Provide the (x, y) coordinate of the cell's center where the given text is located.  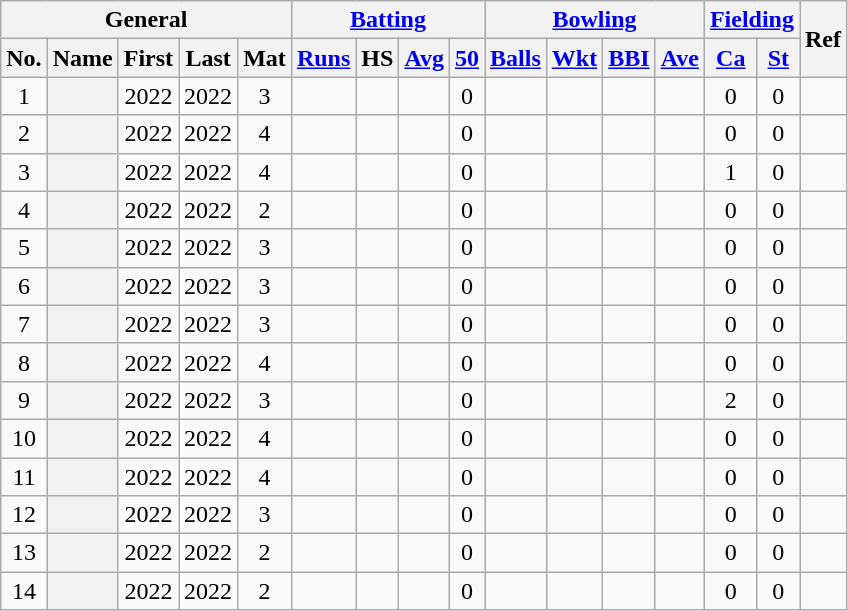
5 (24, 248)
13 (24, 553)
Ave (680, 58)
BBI (629, 58)
Bowling (595, 20)
Runs (323, 58)
St (778, 58)
11 (24, 477)
Ref (824, 39)
Mat (265, 58)
No. (24, 58)
General (146, 20)
Wkt (574, 58)
Name (82, 58)
7 (24, 324)
Batting (388, 20)
Ca (730, 58)
Balls (516, 58)
Avg (424, 58)
50 (466, 58)
9 (24, 400)
Last (208, 58)
10 (24, 438)
First (148, 58)
14 (24, 591)
Fielding (752, 20)
6 (24, 286)
HS (378, 58)
12 (24, 515)
8 (24, 362)
